Scan for the cell matching the given text and deliver its [x, y] coordinate at center. 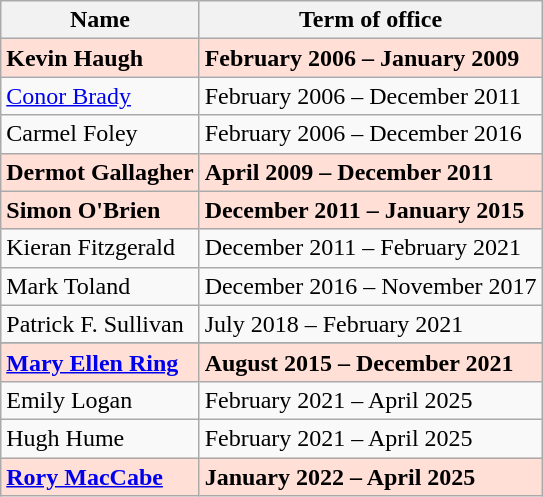
February 2006 – December 2016 [370, 134]
Kevin Haugh [100, 58]
Name [100, 20]
February 2006 – January 2009 [370, 58]
Emily Logan [100, 400]
Term of office [370, 20]
Mark Toland [100, 286]
Conor Brady [100, 96]
Hugh Hume [100, 438]
Dermot Gallagher [100, 172]
December 2011 – February 2021 [370, 248]
Mary Ellen Ring [100, 362]
Kieran Fitzgerald [100, 248]
Simon O'Brien [100, 210]
February 2006 – December 2011 [370, 96]
December 2011 – January 2015 [370, 210]
Carmel Foley [100, 134]
January 2022 – April 2025 [370, 477]
Patrick F. Sullivan [100, 324]
August 2015 – December 2021 [370, 362]
Rory MacCabe [100, 477]
April 2009 – December 2011 [370, 172]
July 2018 – February 2021 [370, 324]
December 2016 – November 2017 [370, 286]
